Identify which cell holds the provided text, then report its (x, y) central coordinate. 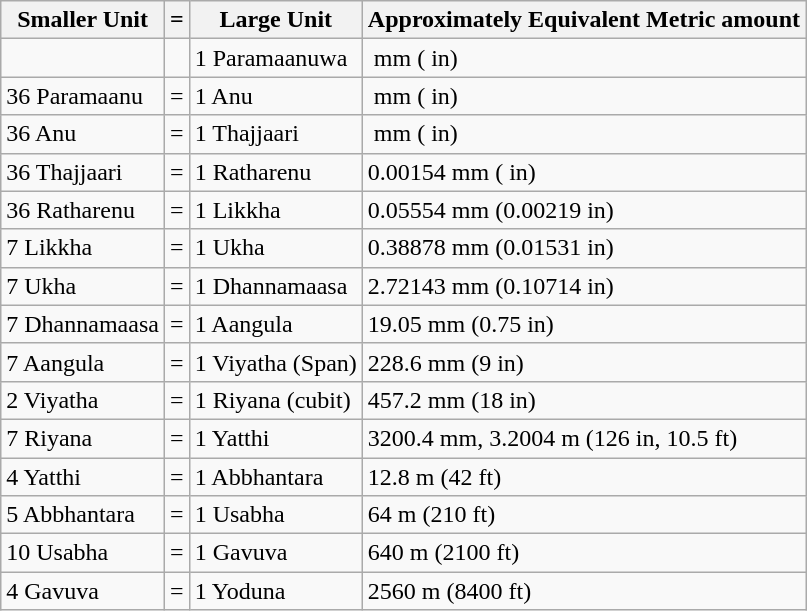
1 Riyana (cubit) (276, 400)
1 Abbhantara (276, 477)
7 Riyana (83, 438)
7 Likkha (83, 248)
1 Gavuva (276, 553)
7 Dhannamaasa (83, 324)
2.72143 mm (0.10714 in) (584, 286)
1 Likkha (276, 210)
Approximately Equivalent Metric amount (584, 20)
1 Yoduna (276, 591)
0.05554 mm (0.00219 in) (584, 210)
0.00154 mm ( in) (584, 172)
228.6 mm (9 in) (584, 362)
640 m (2100 ft) (584, 553)
36 Paramaanu (83, 96)
10 Usabha (83, 553)
4 Gavuva (83, 591)
0.38878 mm (0.01531 in) (584, 248)
1 Dhannamaasa (276, 286)
2 Viyatha (83, 400)
3200.4 mm, 3.2004 m (126 in, 10.5 ft) (584, 438)
1 Ratharenu (276, 172)
36 Anu (83, 134)
457.2 mm (18 in) (584, 400)
1 Viyatha (Span) (276, 362)
Large Unit (276, 20)
36 Thajjaari (83, 172)
12.8 m (42 ft) (584, 477)
1 Paramaanuwa (276, 58)
5 Abbhantara (83, 515)
Smaller Unit (83, 20)
1 Ukha (276, 248)
1 Thajjaari (276, 134)
7 Ukha (83, 286)
1 Yatthi (276, 438)
64 m (210 ft) (584, 515)
19.05 mm (0.75 in) (584, 324)
4 Yatthi (83, 477)
1 Aangula (276, 324)
1 Usabha (276, 515)
2560 m (8400 ft) (584, 591)
7 Aangula (83, 362)
36 Ratharenu (83, 210)
1 Anu (276, 96)
